Identify which cell holds the provided text, then report its (x, y) central coordinate. 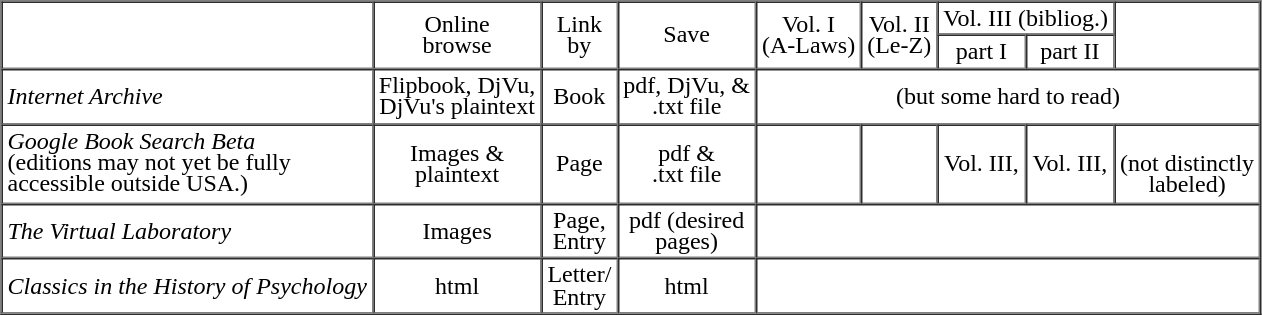
Images (458, 230)
Letter/Entry (579, 286)
part II (1070, 52)
Book (579, 96)
Google Book Search Beta (editions may not yet be fully accessible outside USA.) (188, 164)
The Virtual Laboratory (188, 230)
pdf & .txt file (686, 164)
Online browse (458, 36)
Page (579, 164)
Link by (579, 36)
Vol. III (bibliog.) (1026, 19)
Vol. I (A-Laws) (808, 36)
Page, Entry (579, 230)
part I (981, 52)
Vol. II (Le-Z) (899, 36)
pdf, DjVu, & .txt file (686, 96)
Classics in the History of Psychology (188, 286)
Save (686, 36)
Flipbook, DjVu,DjVu's plaintext (458, 96)
Internet Archive (188, 96)
pdf (desired pages) (686, 230)
Images & plaintext (458, 164)
(but some hard to read) (1008, 96)
(not distinctly labeled) (1187, 164)
